For the text-containing cell, return its midpoint in (x, y) coordinate format. 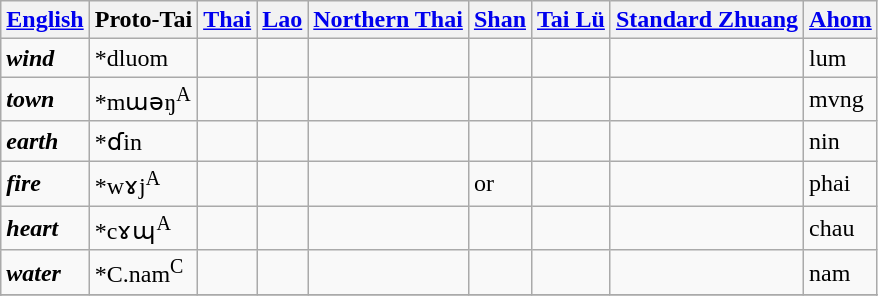
Standard Zhuang (706, 20)
Ahom (841, 20)
or (500, 184)
nin (841, 141)
*C.namC (143, 272)
English (45, 20)
earth (45, 141)
fire (45, 184)
*dluom (143, 58)
wind (45, 58)
Lao (282, 20)
chau (841, 228)
phai (841, 184)
*ɗin (143, 141)
*mɯəŋA (143, 100)
water (45, 272)
Northern Thai (388, 20)
lum (841, 58)
town (45, 100)
Shan (500, 20)
Tai Lü (572, 20)
*cɤɰA (143, 228)
mvng (841, 100)
heart (45, 228)
Thai (228, 20)
Proto-Tai (143, 20)
*wɤjA (143, 184)
nam (841, 272)
